Output the [x, y] coordinate of the center of the cell containing the given text.  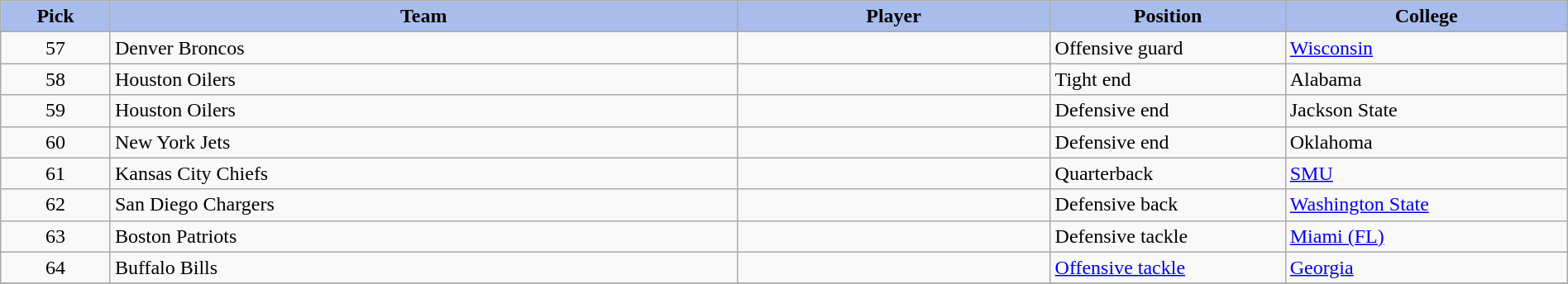
62 [56, 205]
Defensive back [1168, 205]
Denver Broncos [423, 48]
Position [1168, 17]
New York Jets [423, 142]
Wisconsin [1426, 48]
Georgia [1426, 267]
Oklahoma [1426, 142]
60 [56, 142]
59 [56, 111]
Pick [56, 17]
63 [56, 236]
Washington State [1426, 205]
Tight end [1168, 79]
Buffalo Bills [423, 267]
Quarterback [1168, 173]
61 [56, 173]
College [1426, 17]
Miami (FL) [1426, 236]
Jackson State [1426, 111]
Offensive tackle [1168, 267]
San Diego Chargers [423, 205]
57 [56, 48]
Defensive tackle [1168, 236]
64 [56, 267]
Boston Patriots [423, 236]
SMU [1426, 173]
Team [423, 17]
Kansas City Chiefs [423, 173]
58 [56, 79]
Player [893, 17]
Alabama [1426, 79]
Offensive guard [1168, 48]
